Return the [X, Y] coordinate for the center point of the cell that contains the specified text.  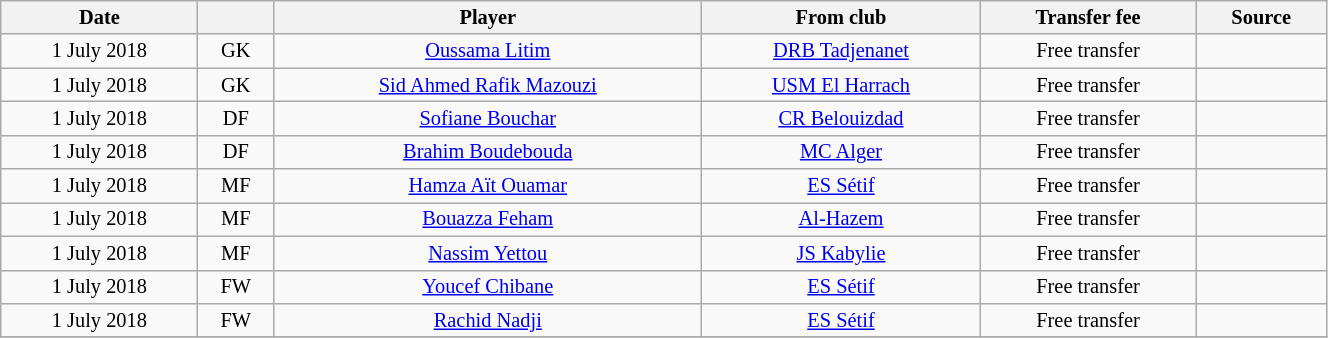
USM El Harrach [841, 85]
Transfer fee [1088, 17]
Youcef Chibane [488, 287]
Rachid Nadji [488, 320]
Bouazza Feham [488, 219]
Brahim Boudebouda [488, 152]
CR Belouizdad [841, 118]
Date [100, 17]
Sid Ahmed Rafik Mazouzi [488, 85]
Oussama Litim [488, 51]
MC Alger [841, 152]
JS Kabylie [841, 253]
Source [1261, 17]
Hamza Aït Ouamar [488, 186]
DRB Tadjenanet [841, 51]
Player [488, 17]
Nassim Yettou [488, 253]
From club [841, 17]
Al-Hazem [841, 219]
Sofiane Bouchar [488, 118]
